Output the (x, y) coordinate of the center of the cell containing the given text.  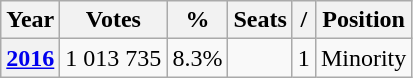
1 (304, 58)
Minority (363, 58)
1 013 735 (114, 58)
% (198, 20)
2016 (30, 58)
Votes (114, 20)
Year (30, 20)
Seats (260, 20)
/ (304, 20)
8.3% (198, 58)
Position (363, 20)
